For the text-containing cell, return its midpoint in (x, y) coordinate format. 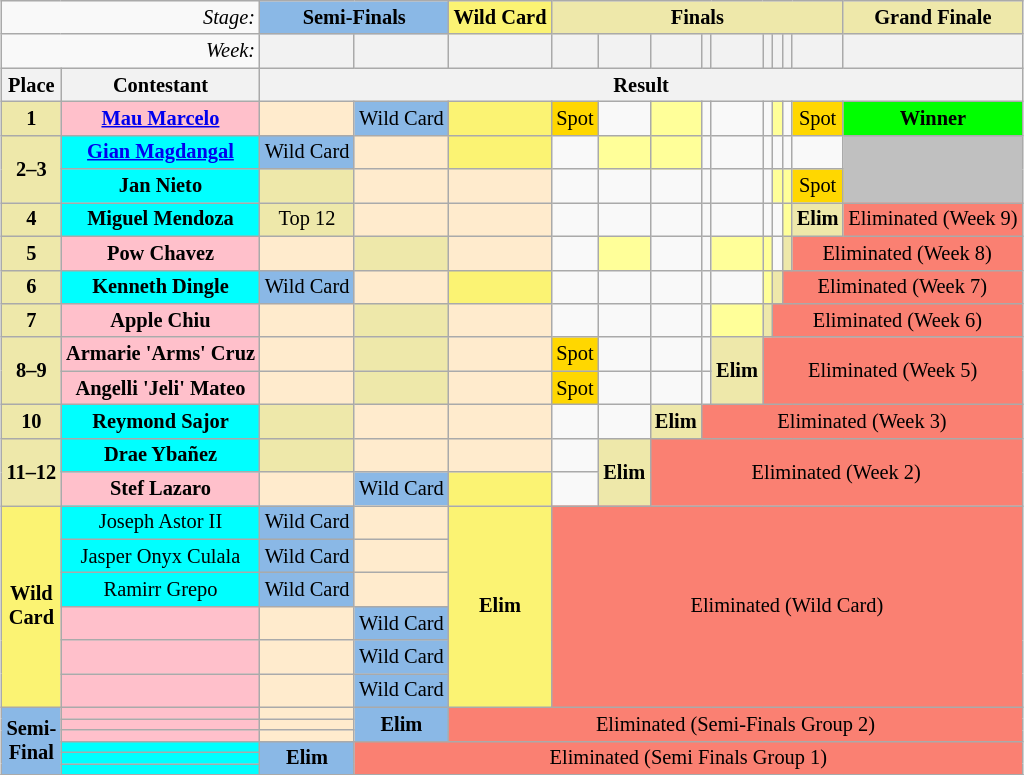
Week: (131, 51)
1 (32, 118)
Pow Chavez (160, 253)
Angelli 'Jeli' Mateo (160, 388)
Kenneth Dingle (160, 287)
Grand Finale (932, 17)
11–12 (32, 472)
6 (32, 287)
Eliminated (Week 8) (908, 253)
8–9 (32, 370)
Eliminated (Week 6) (897, 320)
Winner (932, 118)
Jasper Onyx Culala (160, 556)
Eliminated (Semi-Finals Group 2) (736, 724)
7 (32, 320)
Eliminated (Semi Finals Group 1) (688, 758)
Drae Ybañez (160, 455)
10 (32, 421)
Eliminated (Wild Card) (786, 606)
2–3 (32, 168)
Miguel Mendoza (160, 219)
Reymond Sajor (160, 421)
Mau Marcelo (160, 118)
Ramirr Grepo (160, 589)
Gian Magdangal (160, 152)
Apple Chiu (160, 320)
5 (32, 253)
Stage: (131, 17)
Armarie 'Arms' Cruz (160, 354)
Contestant (160, 85)
Eliminated (Week 2) (836, 472)
Eliminated (Week 9) (932, 219)
Stef Lazaro (160, 489)
Result (642, 85)
Semi-Finals (354, 17)
WildCard (32, 606)
Eliminated (Week 3) (862, 421)
Joseph Astor II (160, 522)
Place (32, 85)
Finals (697, 17)
Eliminated (Week 5) (893, 370)
Eliminated (Week 7) (902, 287)
Jan Nieto (160, 186)
Semi-Final (32, 740)
Top 12 (307, 219)
4 (32, 219)
